Find where the given text appears and provide that cell's center as [X, Y] coordinate. 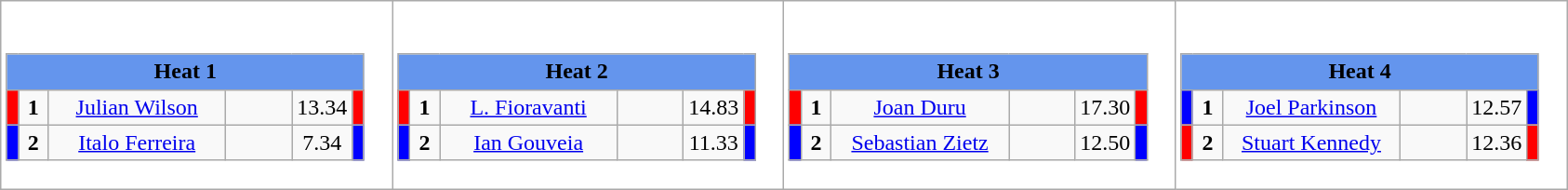
Heat 4 [1360, 72]
17.30 [1105, 107]
7.34 [322, 142]
12.36 [1497, 142]
Ian Gouveia [528, 142]
12.50 [1105, 142]
14.83 [714, 107]
Joel Parkinson [1311, 107]
Heat 2 1 L. Fioravanti 14.83 2 Ian Gouveia 11.33 [588, 95]
Heat 1 1 Julian Wilson 13.34 2 Italo Ferreira 7.34 [197, 95]
Heat 3 [968, 72]
Italo Ferreira [138, 142]
Julian Wilson [138, 107]
13.34 [322, 107]
Heat 3 1 Joan Duru 17.30 2 Sebastian Zietz 12.50 [980, 95]
Heat 2 [577, 72]
Stuart Kennedy [1311, 142]
Heat 4 1 Joel Parkinson 12.57 2 Stuart Kennedy 12.36 [1371, 95]
11.33 [714, 142]
Sebastian Zietz [921, 142]
L. Fioravanti [528, 107]
Heat 1 [185, 72]
Joan Duru [921, 107]
12.57 [1497, 107]
